Identify which cell holds the provided text, then report its [X, Y] central coordinate. 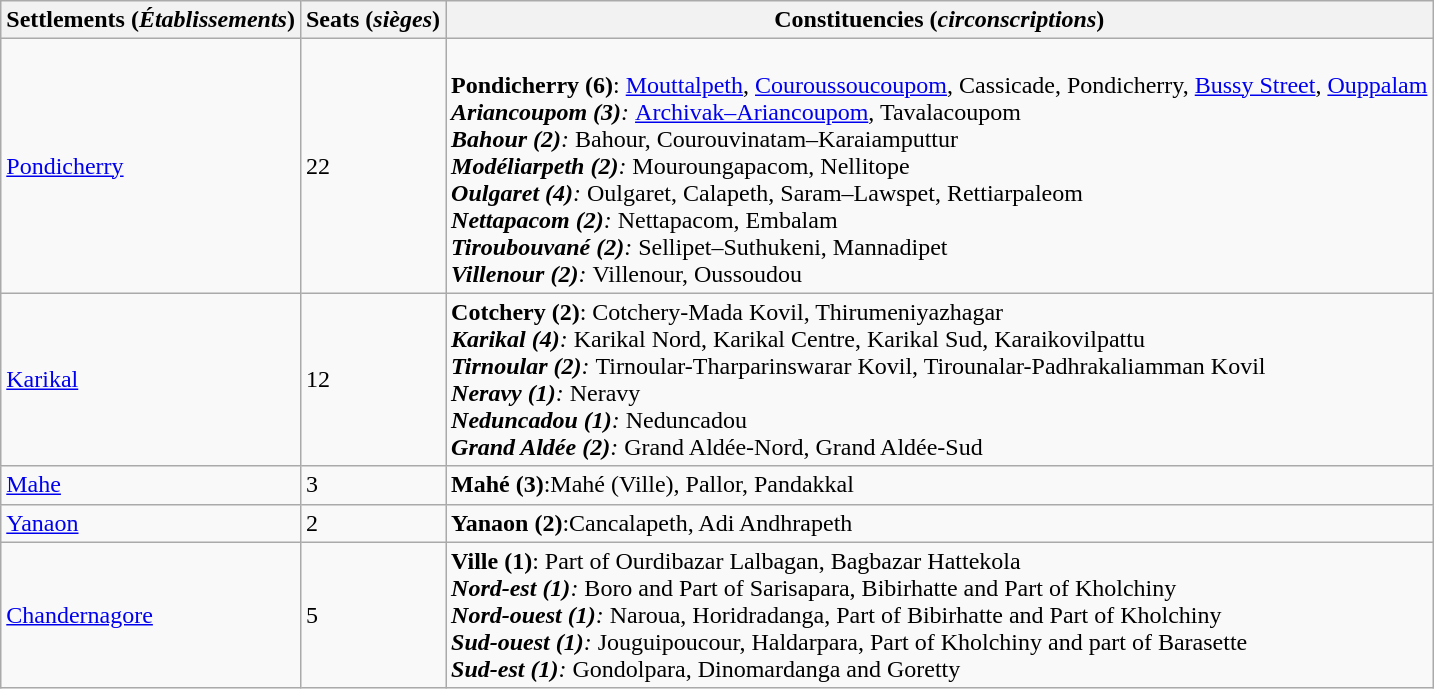
Karikal [151, 380]
Constituencies (circonscriptions) [940, 20]
Pondicherry [151, 166]
Seats (sièges) [372, 20]
Yanaon (2):Cancalapeth, Adi Andhrapeth [940, 523]
5 [372, 615]
Settlements (Établissements) [151, 20]
12 [372, 380]
22 [372, 166]
Chandernagore [151, 615]
2 [372, 523]
Mahé (3):Mahé (Ville), Pallor, Pandakkal [940, 485]
Yanaon [151, 523]
Mahe [151, 485]
3 [372, 485]
